Provide the [X, Y] coordinate of the cell's center where the given text is located.  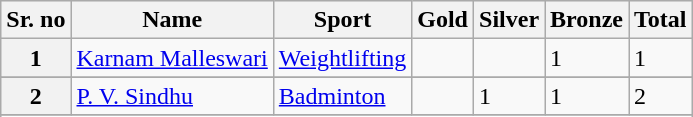
Karnam Malleswari [172, 58]
Sport [342, 20]
Gold [443, 20]
Silver [510, 20]
Bronze [587, 20]
Total [661, 20]
Sr. no [36, 20]
P. V. Sindhu [172, 96]
Weightlifting [342, 58]
Badminton [342, 96]
Name [172, 20]
